Search for the cell housing the specified text and yield its [x, y] center coordinate. 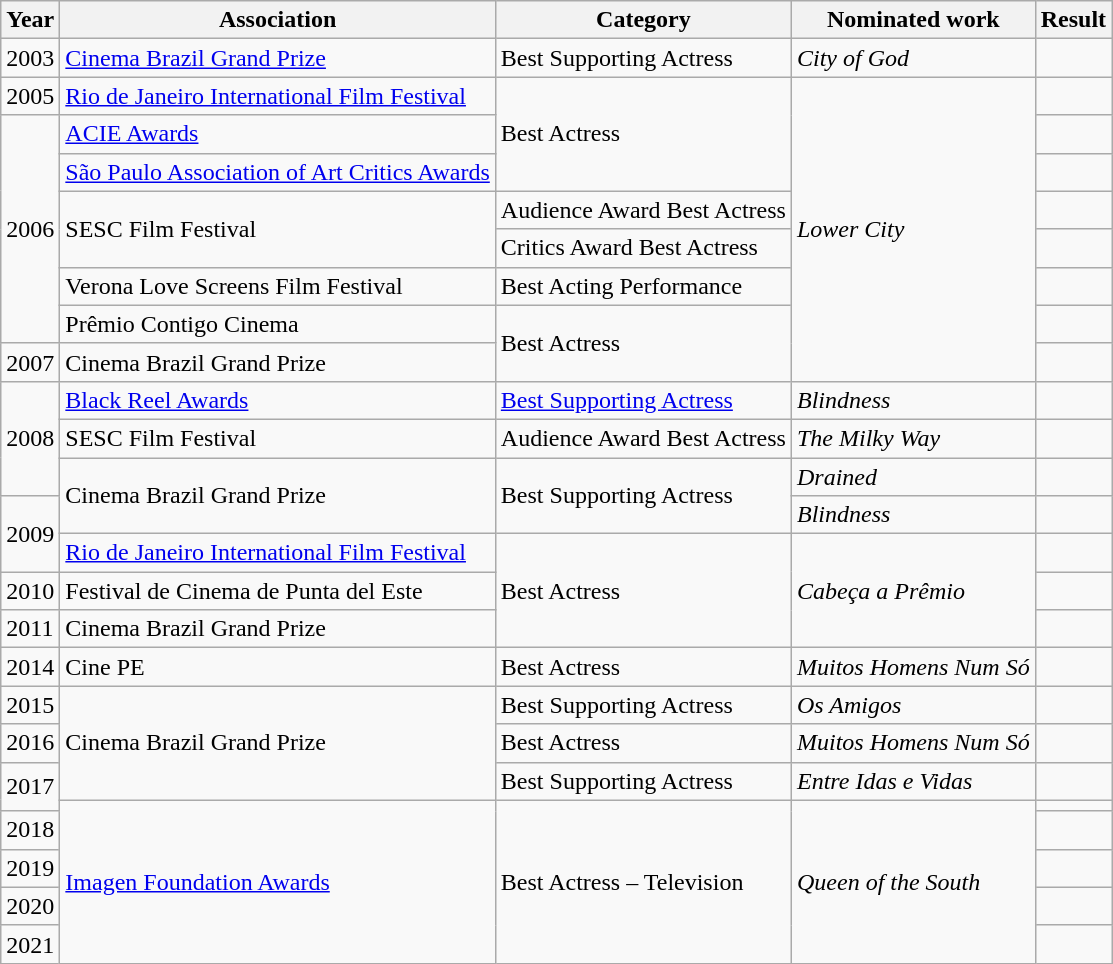
2003 [30, 58]
Imagen Foundation Awards [278, 882]
Association [278, 20]
Result [1073, 20]
2007 [30, 362]
Prêmio Contigo Cinema [278, 324]
2021 [30, 944]
2016 [30, 743]
Drained [913, 477]
Best Acting Performance [643, 286]
2009 [30, 534]
Entre Idas e Vidas [913, 781]
Year [30, 20]
City of God [913, 58]
Verona Love Screens Film Festival [278, 286]
Category [643, 20]
Festival de Cinema de Punta del Este [278, 591]
2005 [30, 96]
2014 [30, 667]
Cabeça a Prêmio [913, 591]
ACIE Awards [278, 134]
Cine PE [278, 667]
2017 [30, 786]
Black Reel Awards [278, 400]
2020 [30, 906]
2008 [30, 438]
São Paulo Association of Art Critics Awards [278, 172]
2010 [30, 591]
2011 [30, 629]
Lower City [913, 229]
Critics Award Best Actress [643, 248]
2015 [30, 705]
Queen of the South [913, 882]
Os Amigos [913, 705]
2006 [30, 229]
The Milky Way [913, 438]
Nominated work [913, 20]
2018 [30, 830]
2019 [30, 868]
Best Actress – Television [643, 882]
